Capture the cell that displays the provided text and extract its (X, Y) central coordinate. 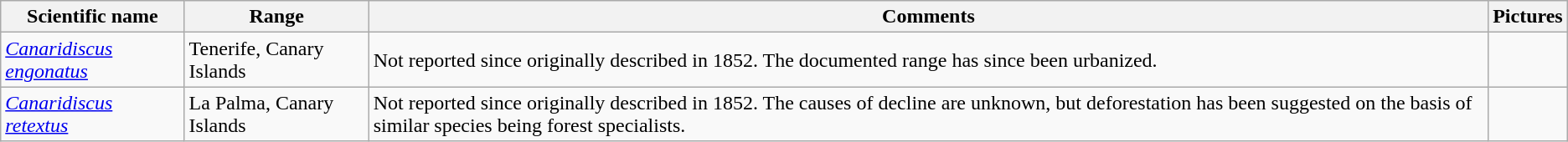
La Palma, Canary Islands (276, 114)
Not reported since originally described in 1852. The documented range has since been urbanized. (928, 60)
Canaridiscus retextus (92, 114)
Scientific name (92, 17)
Pictures (1528, 17)
Comments (928, 17)
Tenerife, Canary Islands (276, 60)
Canaridiscus engonatus (92, 60)
Range (276, 17)
